Return (X, Y) of the center of cell containing provided text 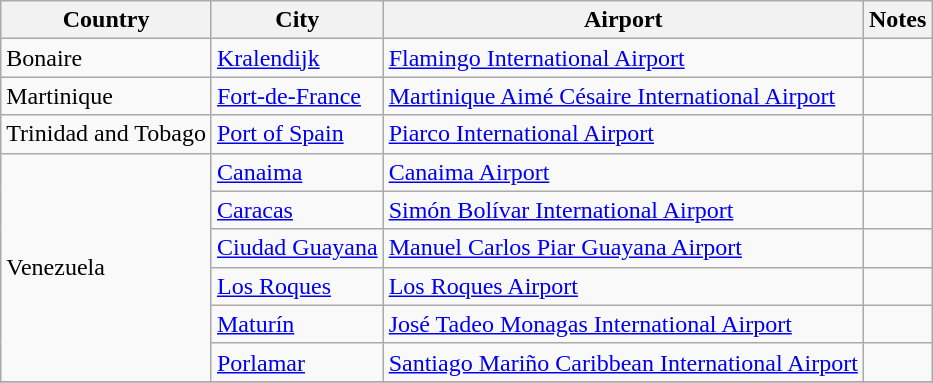
Flamingo International Airport (623, 58)
Venezuela (106, 267)
Ciudad Guayana (297, 248)
Martinique Aimé Césaire International Airport (623, 96)
José Tadeo Monagas International Airport (623, 324)
Manuel Carlos Piar Guayana Airport (623, 248)
Airport (623, 20)
Santiago Mariño Caribbean International Airport (623, 362)
Country (106, 20)
Port of Spain (297, 134)
Trinidad and Tobago (106, 134)
Los Roques Airport (623, 286)
Fort-de-France (297, 96)
Piarco International Airport (623, 134)
Simón Bolívar International Airport (623, 210)
Bonaire (106, 58)
Caracas (297, 210)
Canaima Airport (623, 172)
Notes (897, 20)
Porlamar (297, 362)
Canaima (297, 172)
Los Roques (297, 286)
Maturín (297, 324)
Kralendijk (297, 58)
City (297, 20)
Martinique (106, 96)
